For the text-containing cell, return its midpoint in [X, Y] coordinate format. 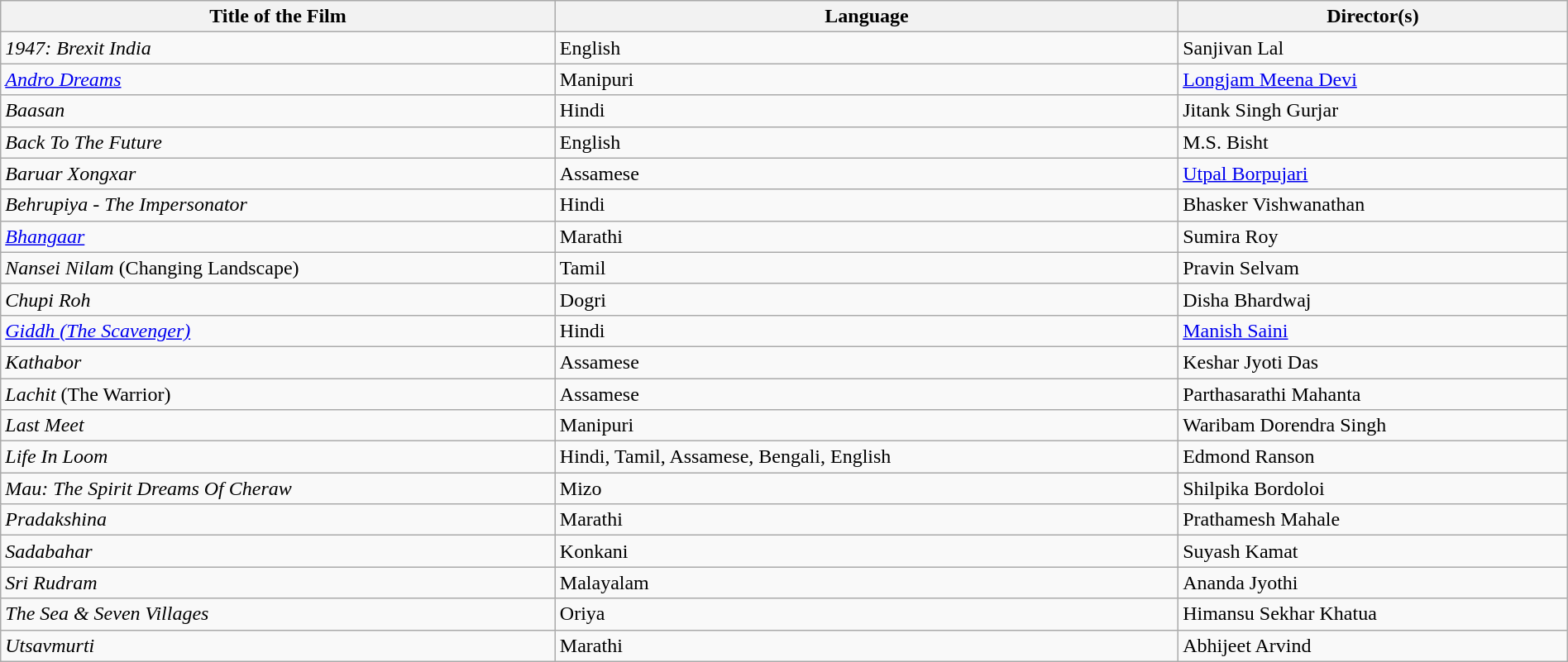
Disha Bhardwaj [1373, 299]
Manish Saini [1373, 331]
Keshar Jyoti Das [1373, 362]
Shilpika Bordoloi [1373, 488]
Pradakshina [278, 520]
Mizo [867, 488]
Back To The Future [278, 142]
Suyash Kamat [1373, 551]
Sri Rudram [278, 583]
Lachit (The Warrior) [278, 394]
Bhasker Vishwanathan [1373, 205]
Tamil [867, 268]
M.S. Bisht [1373, 142]
Jitank Singh Gurjar [1373, 111]
Edmond Ranson [1373, 457]
Pravin Selvam [1373, 268]
Prathamesh Mahale [1373, 520]
Language [867, 17]
Sumira Roy [1373, 236]
Bhangaar [278, 236]
Utsavmurti [278, 645]
Oriya [867, 614]
Ananda Jyothi [1373, 583]
Baasan [278, 111]
Abhijeet Arvind [1373, 645]
Behrupiya - The Impersonator [278, 205]
Title of the Film [278, 17]
Malayalam [867, 583]
Baruar Xongxar [278, 174]
Dogri [867, 299]
Konkani [867, 551]
Last Meet [278, 426]
Nansei Nilam (Changing Landscape) [278, 268]
Hindi, Tamil, Assamese, Bengali, English [867, 457]
Longjam Meena Devi [1373, 79]
Sanjivan Lal [1373, 48]
Director(s) [1373, 17]
1947: Brexit India [278, 48]
Parthasarathi Mahanta [1373, 394]
Waribam Dorendra Singh [1373, 426]
Chupi Roh [278, 299]
Mau: The Spirit Dreams Of Cheraw [278, 488]
Utpal Borpujari [1373, 174]
Kathabor [278, 362]
Giddh (The Scavenger) [278, 331]
Life In Loom [278, 457]
Himansu Sekhar Khatua [1373, 614]
The Sea & Seven Villages [278, 614]
Andro Dreams [278, 79]
Sadabahar [278, 551]
